Find where the given text appears and provide that cell's center as (X, Y) coordinate. 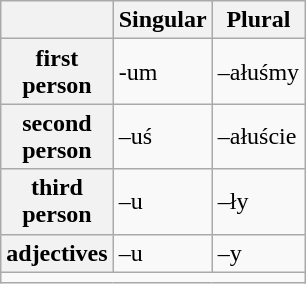
firstperson (57, 72)
secondperson (57, 136)
Singular (162, 20)
thirdperson (57, 202)
Plural (258, 20)
–ałuśmy (258, 72)
–uś (162, 136)
–ły (258, 202)
adjectives (57, 253)
–ałuście (258, 136)
–y (258, 253)
-um (162, 72)
